Return the (x, y) coordinate for the center point of the cell that contains the specified text.  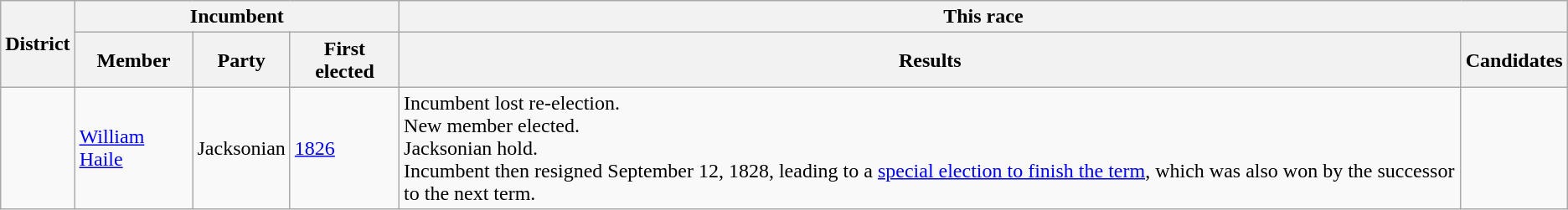
William Haile (134, 148)
First elected (344, 60)
District (38, 44)
Party (241, 60)
Jacksonian (241, 148)
Incumbent (236, 17)
Candidates (1514, 60)
1826 (344, 148)
Member (134, 60)
Results (931, 60)
This race (983, 17)
